Search for the cell housing the specified text and yield its (X, Y) center coordinate. 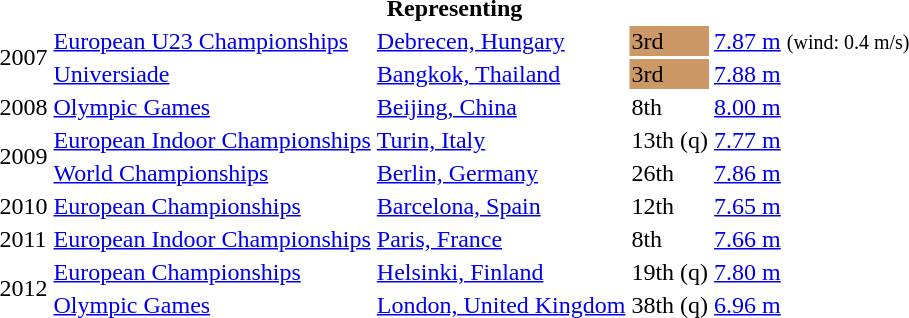
26th (670, 173)
World Championships (212, 173)
19th (q) (670, 272)
Turin, Italy (501, 140)
Barcelona, Spain (501, 206)
Olympic Games (212, 107)
Beijing, China (501, 107)
Berlin, Germany (501, 173)
Debrecen, Hungary (501, 41)
European U23 Championships (212, 41)
Paris, France (501, 239)
Bangkok, Thailand (501, 74)
Universiade (212, 74)
12th (670, 206)
Helsinki, Finland (501, 272)
13th (q) (670, 140)
